Return [X, Y] of the center of cell containing provided text 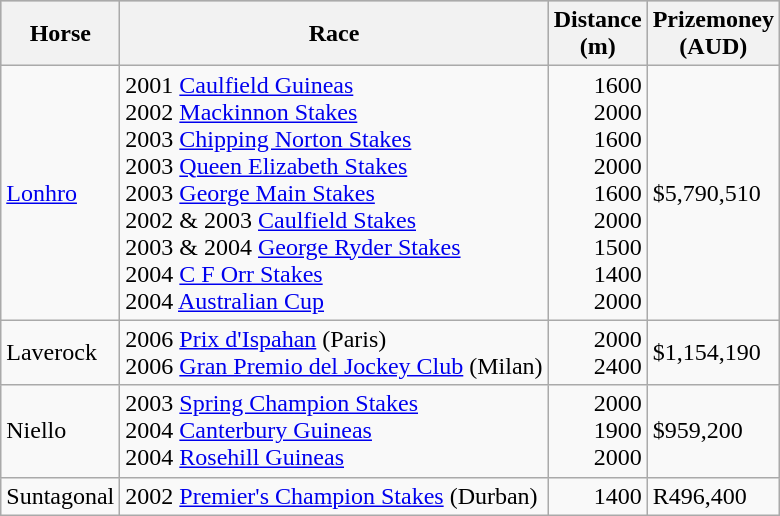
Lonhro [60, 193]
$1,154,190 [713, 352]
$959,200 [713, 431]
Niello [60, 431]
Suntagonal [60, 496]
160020001600200016002000150014002000 [598, 193]
R496,400 [713, 496]
20002400 [598, 352]
2006 Prix d'Ispahan (Paris)2006 Gran Premio del Jockey Club (Milan) [334, 352]
2003 Spring Champion Stakes2004 Canterbury Guineas2004 Rosehill Guineas [334, 431]
Distance(m) [598, 34]
Prizemoney(AUD) [713, 34]
1400 [598, 496]
Race [334, 34]
Laverock [60, 352]
200019002000 [598, 431]
$5,790,510 [713, 193]
2002 Premier's Champion Stakes (Durban) [334, 496]
Horse [60, 34]
